Pinpoint the cell where the given text exists, returning its [X, Y] midpoint coordinate. 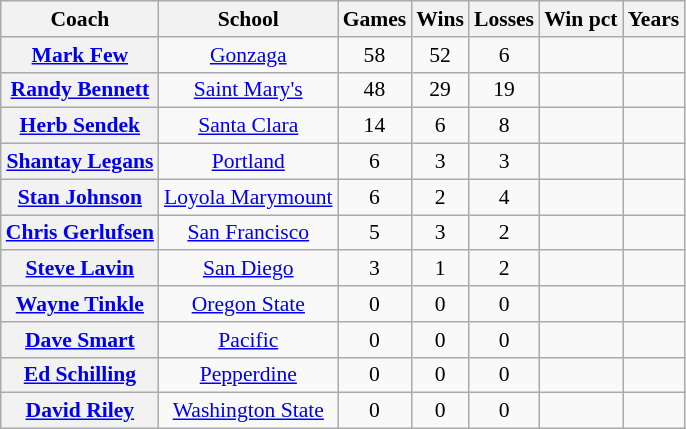
5 [375, 233]
14 [375, 126]
Dave Smart [80, 340]
Oregon State [248, 304]
Pacific [248, 340]
58 [375, 55]
Losses [504, 19]
19 [504, 90]
Randy Bennett [80, 90]
Loyola Marymount [248, 197]
Wins [440, 19]
Shantay Legans [80, 162]
Washington State [248, 411]
Santa Clara [248, 126]
Games [375, 19]
Stan Johnson [80, 197]
48 [375, 90]
8 [504, 126]
School [248, 19]
4 [504, 197]
San Francisco [248, 233]
Mark Few [80, 55]
Herb Sendek [80, 126]
San Diego [248, 269]
52 [440, 55]
Wayne Tinkle [80, 304]
Steve Lavin [80, 269]
1 [440, 269]
Gonzaga [248, 55]
Coach [80, 19]
Saint Mary's [248, 90]
Pepperdine [248, 375]
Portland [248, 162]
Ed Schilling [80, 375]
David Riley [80, 411]
29 [440, 90]
Win pct [581, 19]
Chris Gerlufsen [80, 233]
Years [654, 19]
